Search for the cell housing the specified text and yield its [X, Y] center coordinate. 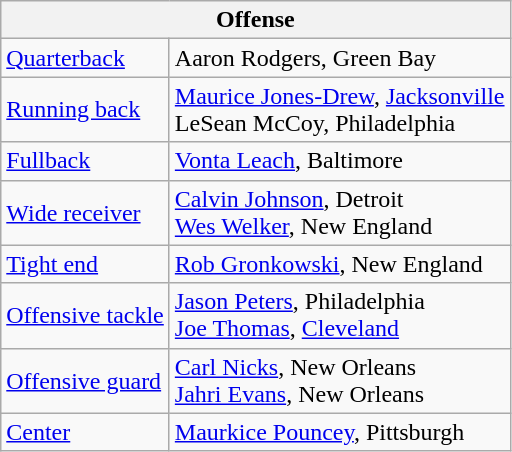
Jason Peters, PhiladelphiaJoe Thomas, Cleveland [340, 316]
Maurkice Pouncey, Pittsburgh [340, 432]
Running back [86, 110]
Fullback [86, 161]
Vonta Leach, Baltimore [340, 161]
Carl Nicks, New OrleansJahri Evans, New Orleans [340, 380]
Quarterback [86, 58]
Offense [256, 20]
Rob Gronkowski, New England [340, 264]
Maurice Jones-Drew, JacksonvilleLeSean McCoy, Philadelphia [340, 110]
Aaron Rodgers, Green Bay [340, 58]
Wide receiver [86, 212]
Center [86, 432]
Tight end [86, 264]
Calvin Johnson, DetroitWes Welker, New England [340, 212]
Offensive guard [86, 380]
Offensive tackle [86, 316]
